Extract the (x, y) coordinate from the center of the cell holding the provided text.  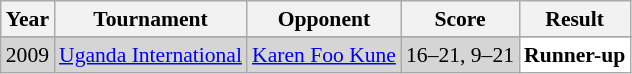
Tournament (150, 19)
2009 (28, 55)
Opponent (324, 19)
Score (460, 19)
Year (28, 19)
Karen Foo Kune (324, 55)
Runner-up (574, 55)
Result (574, 19)
Uganda International (150, 55)
16–21, 9–21 (460, 55)
